Scan for the cell matching the given text and deliver its (X, Y) coordinate at center. 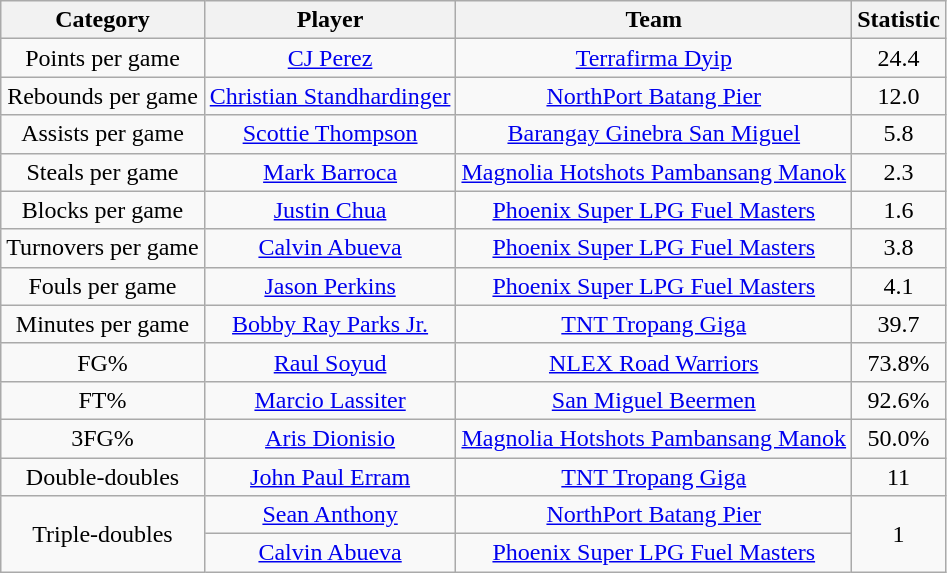
Player (330, 20)
Terrafirma Dyip (654, 58)
NLEX Road Warriors (654, 362)
3.8 (899, 248)
Assists per game (102, 134)
Minutes per game (102, 324)
Bobby Ray Parks Jr. (330, 324)
Triple-doubles (102, 534)
Justin Chua (330, 210)
5.8 (899, 134)
Points per game (102, 58)
Statistic (899, 20)
FT% (102, 400)
Team (654, 20)
Double-doubles (102, 477)
CJ Perez (330, 58)
73.8% (899, 362)
Fouls per game (102, 286)
Turnovers per game (102, 248)
Category (102, 20)
24.4 (899, 58)
Aris Dionisio (330, 438)
92.6% (899, 400)
Raul Soyud (330, 362)
Mark Barroca (330, 172)
Scottie Thompson (330, 134)
12.0 (899, 96)
Jason Perkins (330, 286)
50.0% (899, 438)
2.3 (899, 172)
John Paul Erram (330, 477)
Barangay Ginebra San Miguel (654, 134)
Sean Anthony (330, 515)
39.7 (899, 324)
1 (899, 534)
San Miguel Beermen (654, 400)
Steals per game (102, 172)
11 (899, 477)
FG% (102, 362)
Christian Standhardinger (330, 96)
Rebounds per game (102, 96)
3FG% (102, 438)
4.1 (899, 286)
Blocks per game (102, 210)
Marcio Lassiter (330, 400)
1.6 (899, 210)
